Return the [x, y] coordinate for the center point of the cell that contains the specified text.  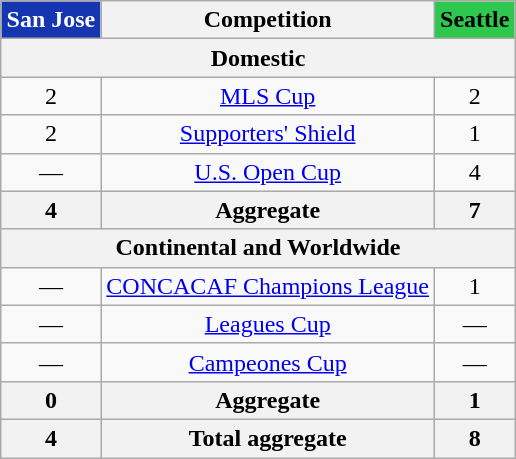
Seattle [475, 20]
0 [51, 400]
CONCACAF Champions League [268, 286]
Leagues Cup [268, 324]
Total aggregate [268, 438]
Domestic [258, 58]
San Jose [51, 20]
Supporters' Shield [268, 134]
Continental and Worldwide [258, 248]
7 [475, 210]
MLS Cup [268, 96]
U.S. Open Cup [268, 172]
Campeones Cup [268, 362]
Competition [268, 20]
8 [475, 438]
